Determine the [X, Y] coordinate at the center of the cell enclosing the given text.  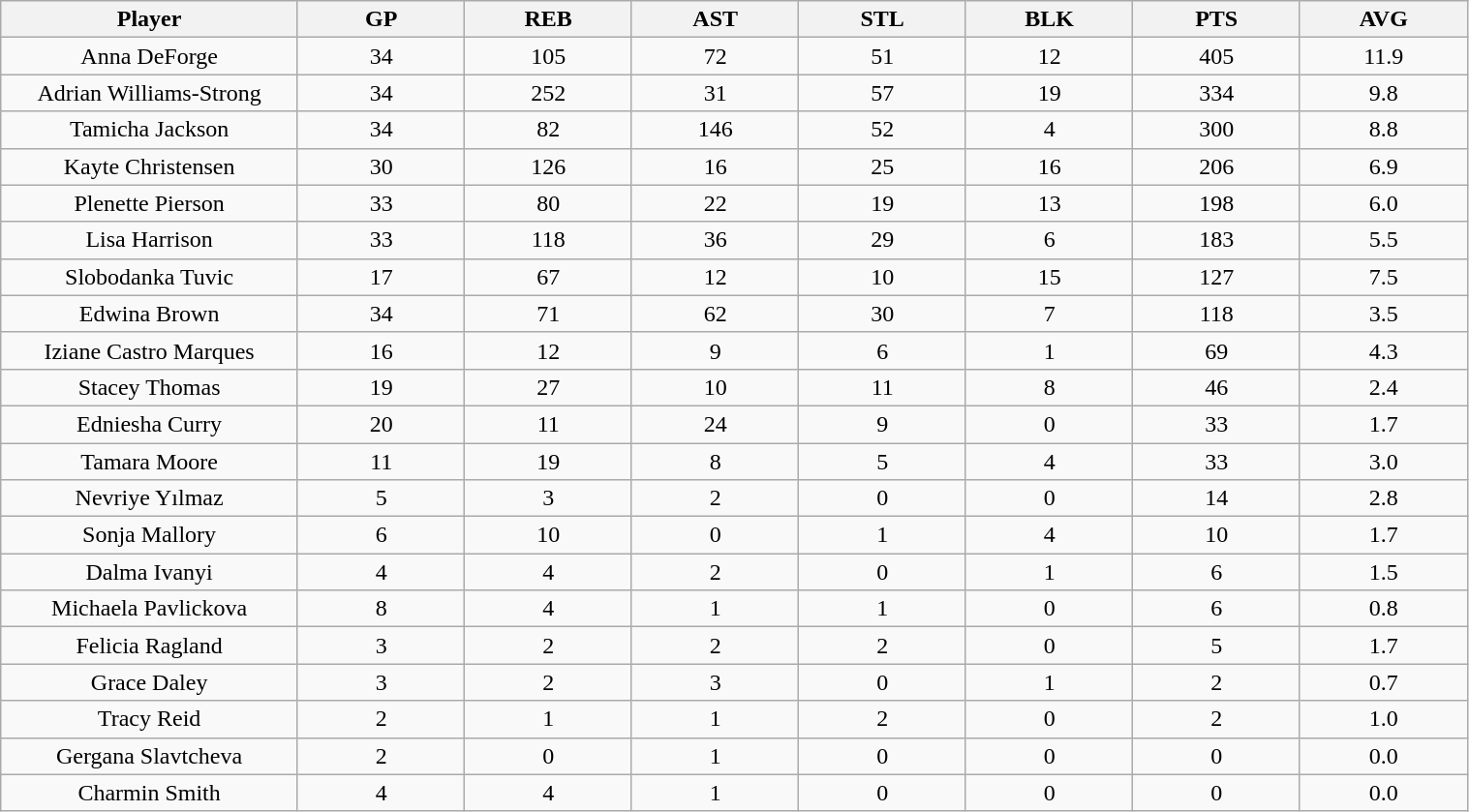
51 [882, 56]
14 [1216, 498]
Michaela Pavlickova [149, 609]
198 [1216, 203]
Charmin Smith [149, 793]
20 [381, 424]
2.8 [1383, 498]
71 [548, 314]
Edwina Brown [149, 314]
GP [381, 19]
Sonja Mallory [149, 535]
Felicia Ragland [149, 646]
25 [882, 166]
126 [548, 166]
BLK [1049, 19]
Tracy Reid [149, 719]
46 [1216, 387]
0.7 [1383, 682]
Slobodanka Tuvic [149, 277]
REB [548, 19]
69 [1216, 350]
31 [715, 93]
Anna DeForge [149, 56]
2.4 [1383, 387]
Lisa Harrison [149, 240]
27 [548, 387]
29 [882, 240]
Tamicha Jackson [149, 130]
Plenette Pierson [149, 203]
9.8 [1383, 93]
Kayte Christensen [149, 166]
8.8 [1383, 130]
36 [715, 240]
5.5 [1383, 240]
AVG [1383, 19]
252 [548, 93]
146 [715, 130]
Grace Daley [149, 682]
80 [548, 203]
127 [1216, 277]
206 [1216, 166]
Tamara Moore [149, 462]
105 [548, 56]
6.0 [1383, 203]
52 [882, 130]
Nevriye Yılmaz [149, 498]
15 [1049, 277]
334 [1216, 93]
0.8 [1383, 609]
Iziane Castro Marques [149, 350]
67 [548, 277]
Player [149, 19]
Adrian Williams-Strong [149, 93]
Edniesha Curry [149, 424]
6.9 [1383, 166]
1.0 [1383, 719]
24 [715, 424]
STL [882, 19]
11.9 [1383, 56]
62 [715, 314]
7 [1049, 314]
Stacey Thomas [149, 387]
Dalma Ivanyi [149, 572]
405 [1216, 56]
17 [381, 277]
57 [882, 93]
1.5 [1383, 572]
Gergana Slavtcheva [149, 756]
7.5 [1383, 277]
22 [715, 203]
183 [1216, 240]
300 [1216, 130]
3.0 [1383, 462]
72 [715, 56]
13 [1049, 203]
AST [715, 19]
PTS [1216, 19]
4.3 [1383, 350]
82 [548, 130]
3.5 [1383, 314]
